Determine the (x, y) coordinate at the center of the cell enclosing the given text.  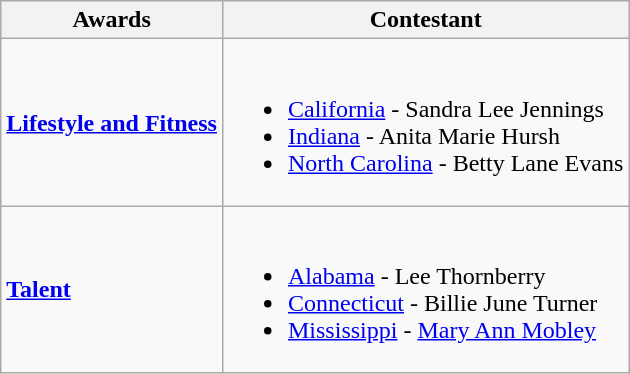
Lifestyle and Fitness (112, 122)
California - Sandra Lee Jennings Indiana - Anita Marie Hursh North Carolina - Betty Lane Evans (425, 122)
Talent (112, 290)
Contestant (425, 20)
Awards (112, 20)
Alabama - Lee Thornberry Connecticut - Billie June Turner Mississippi - Mary Ann Mobley (425, 290)
